Locate the cell with the specified text and output its (x, y) center coordinate. 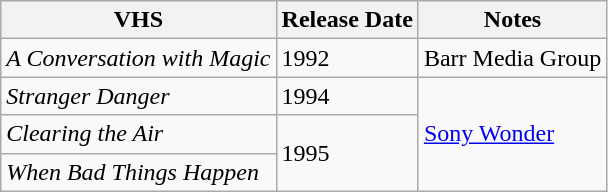
When Bad Things Happen (138, 172)
Stranger Danger (138, 96)
Barr Media Group (512, 58)
Notes (512, 20)
Release Date (347, 20)
VHS (138, 20)
1992 (347, 58)
Sony Wonder (512, 134)
1995 (347, 153)
1994 (347, 96)
Clearing the Air (138, 134)
A Conversation with Magic (138, 58)
